Locate the cell with the specified text and output its (x, y) center coordinate. 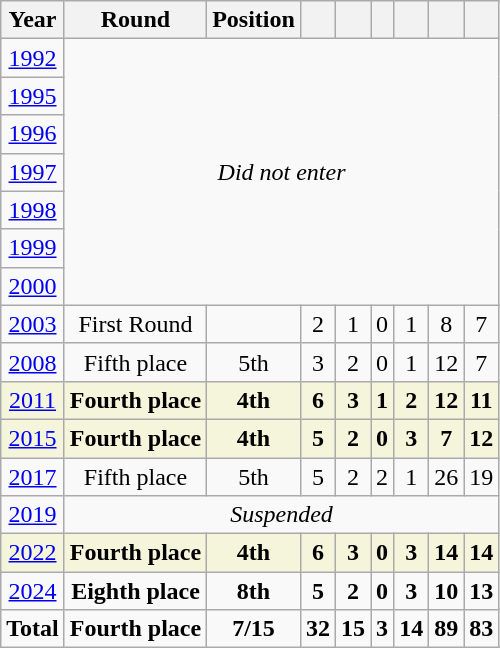
2000 (33, 286)
1995 (33, 96)
2024 (33, 591)
Total (33, 629)
10 (446, 591)
1998 (33, 210)
2019 (33, 515)
19 (482, 477)
2022 (33, 553)
8th (254, 591)
Year (33, 20)
1996 (33, 134)
2011 (33, 400)
2008 (33, 362)
Position (254, 20)
26 (446, 477)
7/15 (254, 629)
1999 (33, 248)
2015 (33, 438)
Round (135, 20)
15 (352, 629)
89 (446, 629)
Suspended (282, 515)
13 (482, 591)
32 (318, 629)
8 (446, 324)
83 (482, 629)
1997 (33, 172)
2017 (33, 477)
First Round (135, 324)
Eighth place (135, 591)
11 (482, 400)
1992 (33, 58)
Did not enter (282, 172)
2003 (33, 324)
